Scan for the cell matching the given text and deliver its (x, y) coordinate at center. 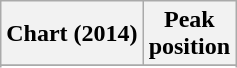
Chart (2014) (72, 34)
Peakposition (189, 34)
